Provide the [x, y] coordinate of the cell's center where the given text is located.  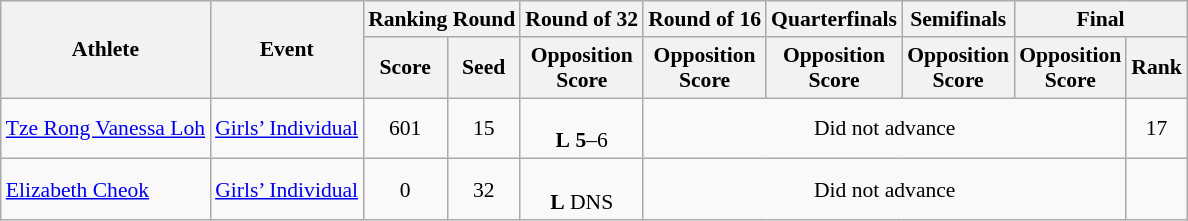
Round of 32 [582, 19]
Quarterfinals [834, 19]
601 [405, 128]
Elizabeth Cheok [106, 190]
L 5–6 [582, 128]
15 [484, 128]
Tze Rong Vanessa Loh [106, 128]
Ranking Round [442, 19]
Round of 16 [704, 19]
0 [405, 190]
L DNS [582, 190]
Final [1100, 19]
17 [1156, 128]
Seed [484, 68]
Event [286, 50]
32 [484, 190]
Rank [1156, 68]
Semifinals [958, 19]
Athlete [106, 50]
Score [405, 68]
